From the cell containing the given text, extract its center point as [X, Y] coordinate. 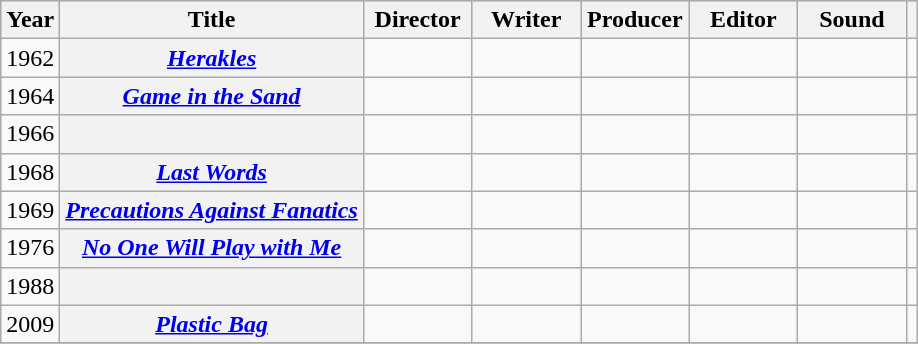
Sound [852, 20]
No One Will Play with Me [212, 248]
Title [212, 20]
1969 [30, 210]
Writer [526, 20]
1988 [30, 286]
1968 [30, 172]
Producer [634, 20]
Year [30, 20]
Precautions Against Fanatics [212, 210]
Game in the Sand [212, 96]
Last Words [212, 172]
1966 [30, 134]
Editor [744, 20]
2009 [30, 324]
1962 [30, 58]
Herakles [212, 58]
Plastic Bag [212, 324]
1976 [30, 248]
Director [418, 20]
1964 [30, 96]
